Detect which cell encompasses the target text, then output its (x, y) center coordinate. 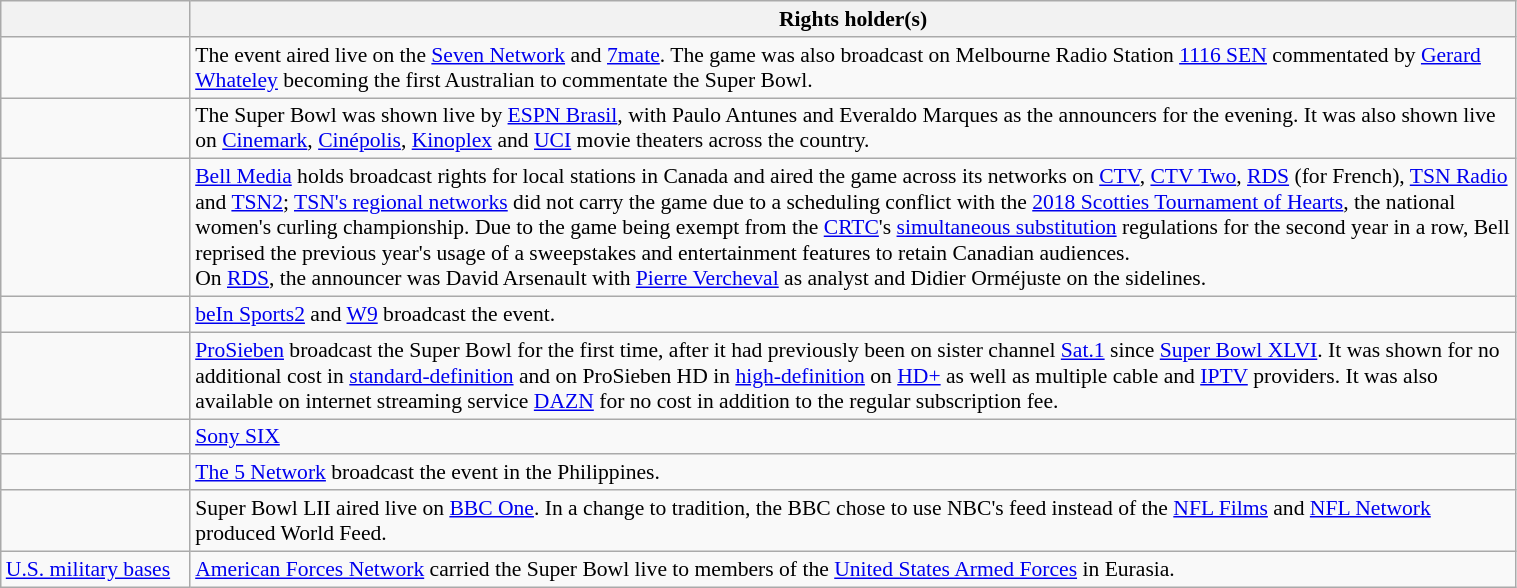
beIn Sports2 and W9 broadcast the event. (853, 315)
The 5 Network broadcast the event in the Philippines. (853, 473)
Sony SIX (853, 437)
American Forces Network carried the Super Bowl live to members of the United States Armed Forces in Eurasia. (853, 569)
U.S. military bases (96, 569)
Rights holder(s) (853, 19)
